Detect which cell encompasses the target text, then output its [x, y] center coordinate. 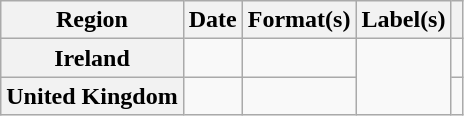
Format(s) [299, 20]
United Kingdom [92, 96]
Region [92, 20]
Ireland [92, 58]
Label(s) [404, 20]
Date [212, 20]
